Return (X, Y) of the center of cell containing provided text 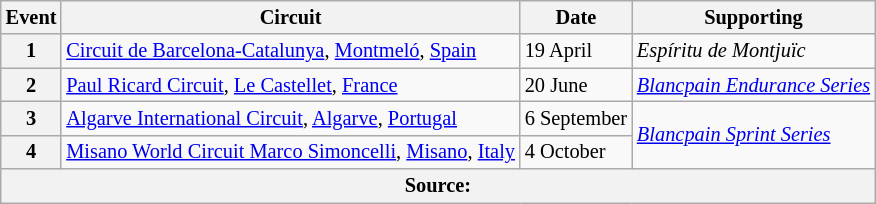
Paul Ricard Circuit, Le Castellet, France (290, 85)
19 April (576, 51)
Misano World Circuit Marco Simoncelli, Misano, Italy (290, 152)
Date (576, 17)
Event (32, 17)
4 October (576, 152)
Espíritu de Montjuïc (754, 51)
4 (32, 152)
2 (32, 85)
20 June (576, 85)
6 September (576, 118)
Circuit de Barcelona-Catalunya, Montmeló, Spain (290, 51)
Algarve International Circuit, Algarve, Portugal (290, 118)
3 (32, 118)
Source: (438, 186)
Supporting (754, 17)
Circuit (290, 17)
Blancpain Sprint Series (754, 134)
1 (32, 51)
Blancpain Endurance Series (754, 85)
